Find where the given text appears and provide that cell's center as [x, y] coordinate. 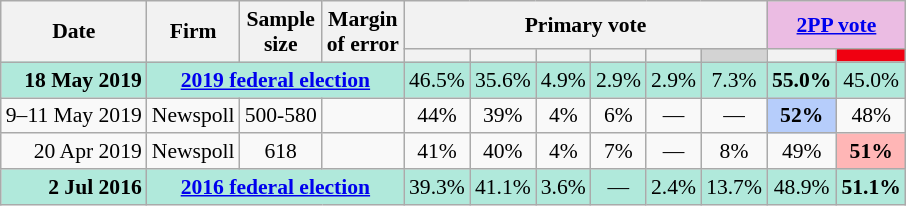
41.1% [503, 187]
3.6% [564, 187]
55.0% [802, 80]
618 [281, 152]
8% [734, 152]
Marginof error [363, 32]
35.6% [503, 80]
2.4% [674, 187]
6% [618, 116]
39% [503, 116]
2019 federal election [276, 80]
39.3% [437, 187]
20 Apr 2019 [74, 152]
40% [503, 152]
51% [870, 152]
49% [802, 152]
9–11 May 2019 [74, 116]
2016 federal election [276, 187]
41% [437, 152]
51.1% [870, 187]
46.5% [437, 80]
48.9% [802, 187]
2 Jul 2016 [74, 187]
44% [437, 116]
7.3% [734, 80]
500-580 [281, 116]
2PP vote [836, 25]
Samplesize [281, 32]
Firm [194, 32]
48% [870, 116]
52% [802, 116]
Date [74, 32]
13.7% [734, 187]
Primary vote [586, 25]
4.9% [564, 80]
7% [618, 152]
18 May 2019 [74, 80]
45.0% [870, 80]
